Extract the (X, Y) coordinate from the center of the cell holding the provided text.  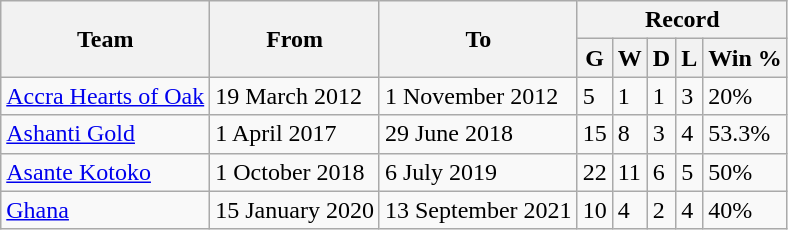
Accra Hearts of Oak (106, 96)
Asante Kotoko (106, 172)
29 June 2018 (478, 134)
15 January 2020 (295, 210)
From (295, 39)
50% (746, 172)
40% (746, 210)
6 (661, 172)
L (690, 58)
15 (594, 134)
1 October 2018 (295, 172)
G (594, 58)
1 November 2012 (478, 96)
D (661, 58)
53.3% (746, 134)
Record (682, 20)
19 March 2012 (295, 96)
22 (594, 172)
1 April 2017 (295, 134)
6 July 2019 (478, 172)
8 (630, 134)
20% (746, 96)
Ghana (106, 210)
Team (106, 39)
2 (661, 210)
To (478, 39)
W (630, 58)
11 (630, 172)
Win % (746, 58)
Ashanti Gold (106, 134)
10 (594, 210)
13 September 2021 (478, 210)
